Identify which cell holds the provided text, then report its [x, y] central coordinate. 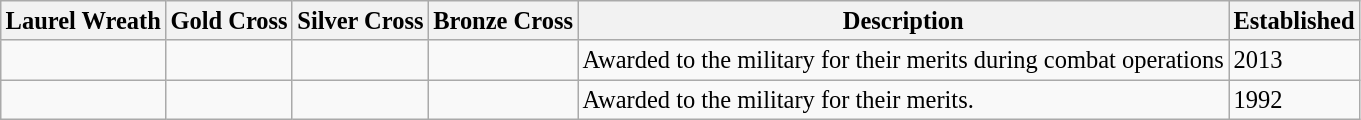
Silver Cross [360, 20]
Description [904, 20]
Gold Cross [230, 20]
2013 [1294, 60]
Awarded to the military for their merits. [904, 100]
Laurel Wreath [84, 20]
Awarded to the military for their merits during combat operations [904, 60]
1992 [1294, 100]
Bronze Cross [502, 20]
Established [1294, 20]
